Pinpoint the cell where the given text exists, returning its (x, y) midpoint coordinate. 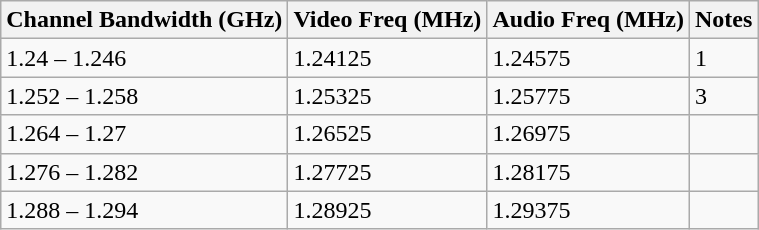
1.24125 (388, 58)
3 (723, 96)
Channel Bandwidth (GHz) (144, 20)
1.276 – 1.282 (144, 172)
1.26525 (388, 134)
1.264 – 1.27 (144, 134)
Video Freq (MHz) (388, 20)
Audio Freq (MHz) (588, 20)
1.24 – 1.246 (144, 58)
1.29375 (588, 210)
1.26975 (588, 134)
1.288 – 1.294 (144, 210)
1 (723, 58)
1.25775 (588, 96)
1.24575 (588, 58)
1.28925 (388, 210)
1.28175 (588, 172)
1.25325 (388, 96)
Notes (723, 20)
1.27725 (388, 172)
1.252 – 1.258 (144, 96)
